Extract the [x, y] coordinate from the center of the cell holding the provided text.  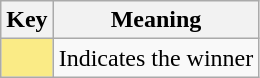
Meaning [156, 20]
Key [27, 20]
Indicates the winner [156, 58]
